Locate the cell with the specified text and output its (x, y) center coordinate. 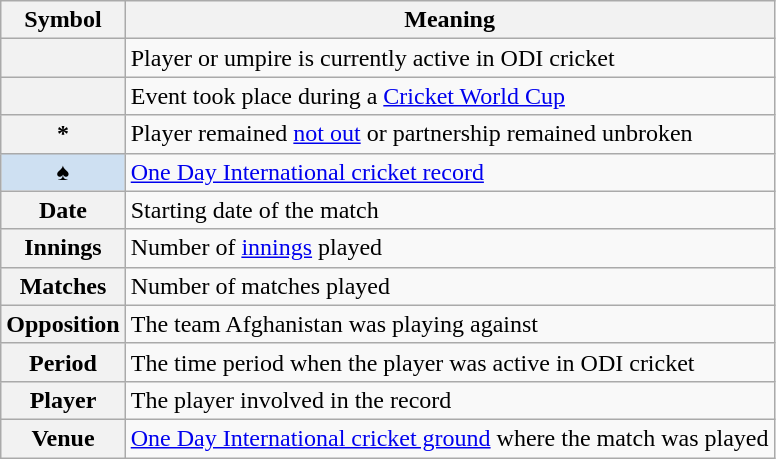
Period (63, 362)
One Day International cricket ground where the match was played (450, 438)
The time period when the player was active in ODI cricket (450, 362)
Player or umpire is currently active in ODI cricket (450, 58)
Event took place during a Cricket World Cup (450, 96)
Player (63, 400)
The player involved in the record (450, 400)
The team Afghanistan was playing against (450, 324)
♠ (63, 172)
Date (63, 210)
Meaning (450, 20)
Symbol (63, 20)
Number of innings played (450, 248)
Innings (63, 248)
Number of matches played (450, 286)
One Day International cricket record (450, 172)
Venue (63, 438)
Player remained not out or partnership remained unbroken (450, 134)
* (63, 134)
Opposition (63, 324)
Matches (63, 286)
Starting date of the match (450, 210)
